Extract the (X, Y) coordinate from the center of the cell holding the provided text.  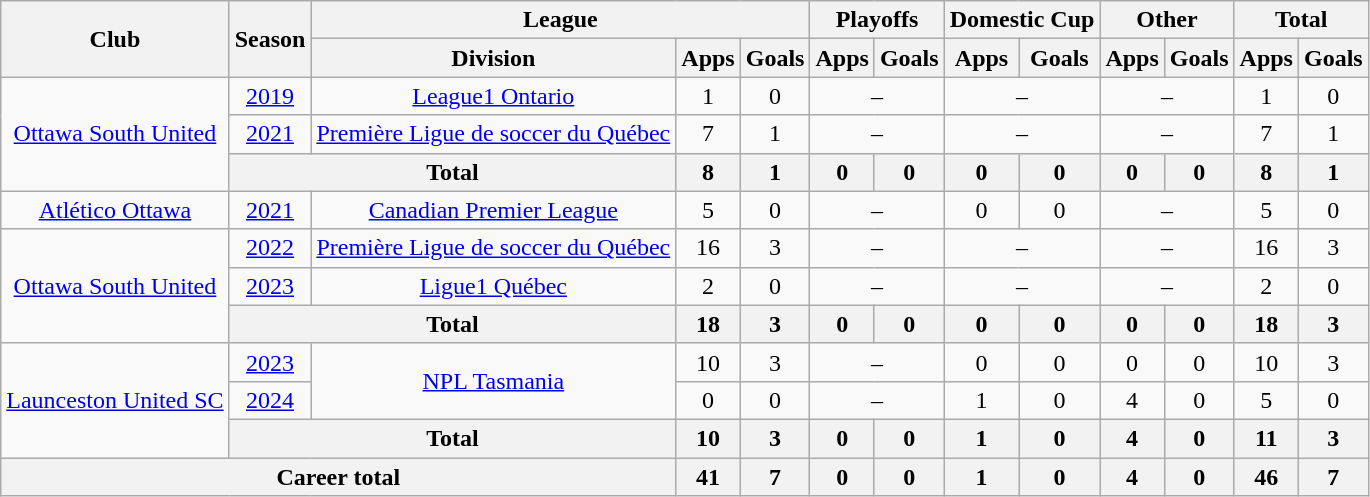
Playoffs (877, 20)
2024 (270, 400)
Season (270, 39)
Domestic Cup (1022, 20)
Launceston United SC (115, 400)
Club (115, 39)
Division (494, 58)
Canadian Premier League (494, 210)
2019 (270, 96)
41 (708, 477)
Other (1167, 20)
46 (1266, 477)
11 (1266, 438)
Career total (338, 477)
Ligue1 Québec (494, 286)
NPL Tasmania (494, 381)
League1 Ontario (494, 96)
League (560, 20)
Atlético Ottawa (115, 210)
2022 (270, 248)
